Search for the cell housing the specified text and yield its [x, y] center coordinate. 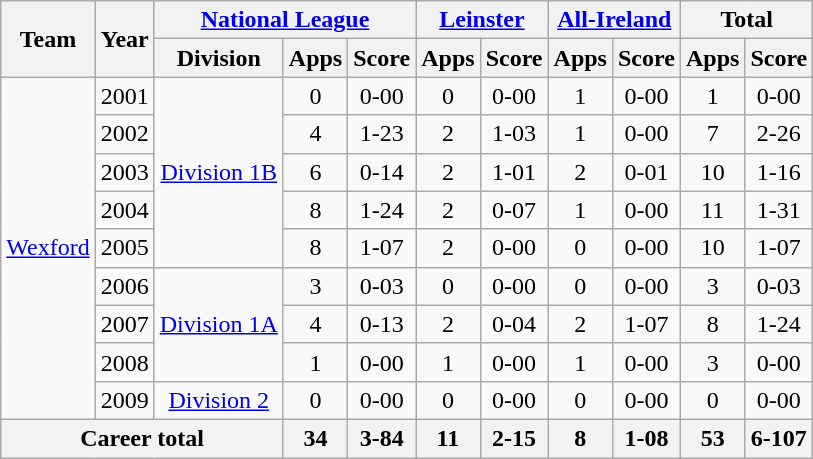
Division 1A [218, 324]
0-13 [382, 324]
Wexford [48, 248]
Year [124, 39]
1-31 [779, 210]
Division [218, 58]
2-15 [514, 438]
7 [712, 134]
0-01 [646, 172]
Division 2 [218, 400]
All-Ireland [614, 20]
1-16 [779, 172]
Career total [142, 438]
0-14 [382, 172]
1-03 [514, 134]
2001 [124, 96]
0-04 [514, 324]
Total [746, 20]
2004 [124, 210]
1-23 [382, 134]
2003 [124, 172]
53 [712, 438]
6-107 [779, 438]
2005 [124, 248]
2-26 [779, 134]
2008 [124, 362]
34 [315, 438]
Team [48, 39]
National League [284, 20]
Division 1B [218, 172]
6 [315, 172]
2007 [124, 324]
1-01 [514, 172]
2006 [124, 286]
1-08 [646, 438]
0-07 [514, 210]
2002 [124, 134]
Leinster [482, 20]
3-84 [382, 438]
2009 [124, 400]
